Return the [x, y] coordinate for the center point of the cell that contains the specified text.  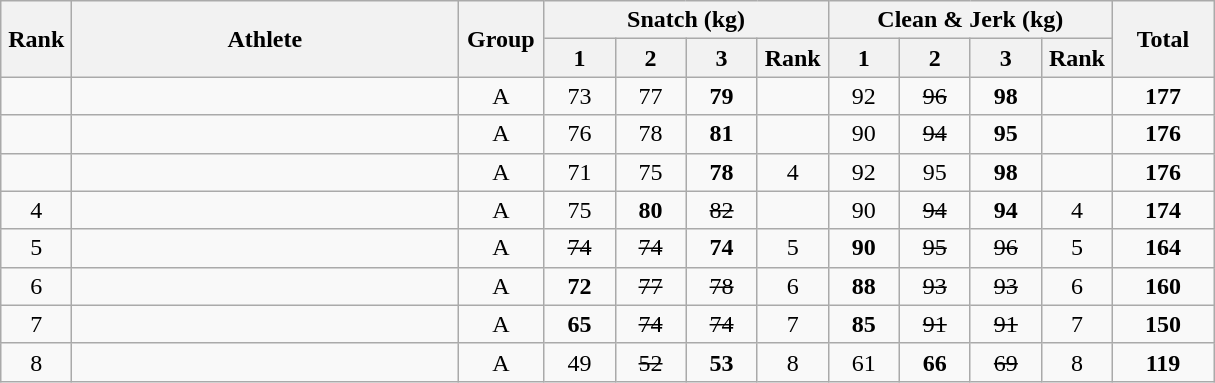
76 [580, 134]
81 [722, 134]
79 [722, 96]
119 [1162, 362]
Total [1162, 39]
73 [580, 96]
Group [501, 39]
88 [864, 286]
66 [934, 362]
71 [580, 172]
160 [1162, 286]
53 [722, 362]
69 [1006, 362]
82 [722, 210]
80 [650, 210]
164 [1162, 248]
85 [864, 324]
52 [650, 362]
150 [1162, 324]
174 [1162, 210]
65 [580, 324]
Snatch (kg) [686, 20]
Clean & Jerk (kg) [970, 20]
177 [1162, 96]
61 [864, 362]
Athlete [265, 39]
72 [580, 286]
49 [580, 362]
